Return the [x, y] coordinate for the center point of the cell that contains the specified text.  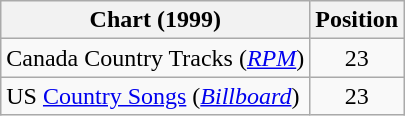
Canada Country Tracks (RPM) [156, 58]
Position [357, 20]
US Country Songs (Billboard) [156, 96]
Chart (1999) [156, 20]
